Identify which cell holds the provided text, then report its (X, Y) central coordinate. 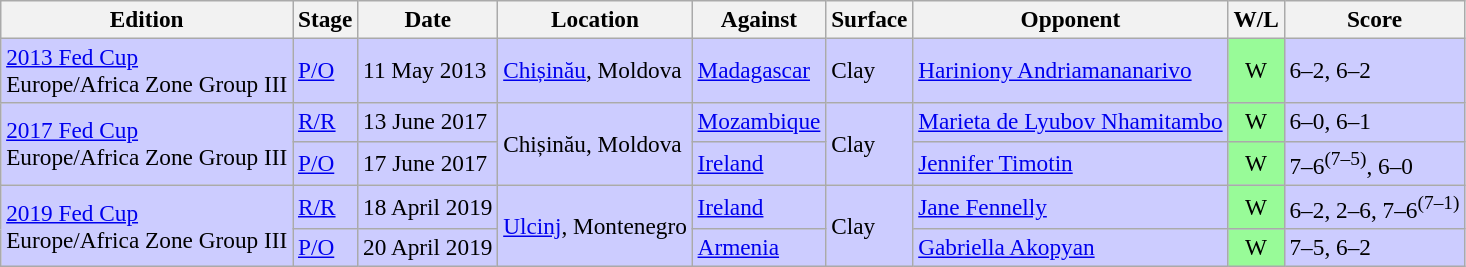
Score (1374, 19)
Surface (870, 19)
Mozambique (759, 122)
Opponent (1070, 19)
Against (759, 19)
Ulcinj, Montenegro (595, 226)
Madagascar (759, 70)
2019 Fed Cup Europe/Africa Zone Group III (147, 226)
2013 Fed Cup Europe/Africa Zone Group III (147, 70)
W/L (1256, 19)
7–6(7–5), 6–0 (1374, 163)
Jennifer Timotin (1070, 163)
6–2, 6–2 (1374, 70)
Location (595, 19)
11 May 2013 (428, 70)
13 June 2017 (428, 122)
18 April 2019 (428, 207)
2017 Fed Cup Europe/Africa Zone Group III (147, 144)
Gabriella Akopyan (1070, 248)
7–5, 6–2 (1374, 248)
Jane Fennelly (1070, 207)
Edition (147, 19)
Hariniony Andriamananarivo (1070, 70)
20 April 2019 (428, 248)
Stage (326, 19)
6–0, 6–1 (1374, 122)
17 June 2017 (428, 163)
Date (428, 19)
6–2, 2–6, 7–6(7–1) (1374, 207)
Armenia (759, 248)
Marieta de Lyubov Nhamitambo (1070, 122)
